Pinpoint the cell where the given text exists, returning its (x, y) midpoint coordinate. 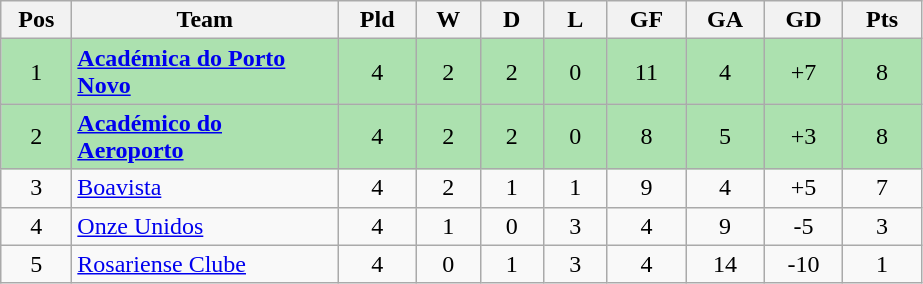
Rosariense Clube (205, 264)
D (512, 20)
-5 (804, 226)
Boavista (205, 188)
+7 (804, 72)
Pos (36, 20)
Académico do Aeroporto (205, 136)
14 (726, 264)
Pts (882, 20)
-10 (804, 264)
+5 (804, 188)
11 (646, 72)
7 (882, 188)
Onze Unidos (205, 226)
W (448, 20)
L (576, 20)
GF (646, 20)
+3 (804, 136)
Pld (378, 20)
Académica do Porto Novo (205, 72)
GA (726, 20)
GD (804, 20)
Team (205, 20)
